Find where the given text appears and provide that cell's center as (x, y) coordinate. 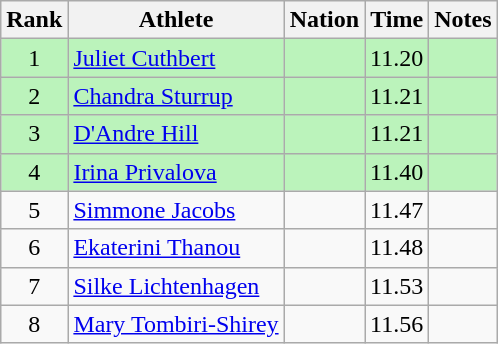
11.48 (397, 248)
8 (34, 324)
Nation (324, 20)
1 (34, 58)
Irina Privalova (176, 172)
Rank (34, 20)
Silke Lichtenhagen (176, 286)
Notes (463, 20)
5 (34, 210)
3 (34, 134)
Ekaterini Thanou (176, 248)
Mary Tombiri-Shirey (176, 324)
7 (34, 286)
11.20 (397, 58)
Time (397, 20)
11.47 (397, 210)
Simmone Jacobs (176, 210)
4 (34, 172)
2 (34, 96)
D'Andre Hill (176, 134)
Juliet Cuthbert (176, 58)
11.53 (397, 286)
11.40 (397, 172)
Chandra Sturrup (176, 96)
11.56 (397, 324)
Athlete (176, 20)
6 (34, 248)
